Scan for the cell matching the given text and deliver its (X, Y) coordinate at center. 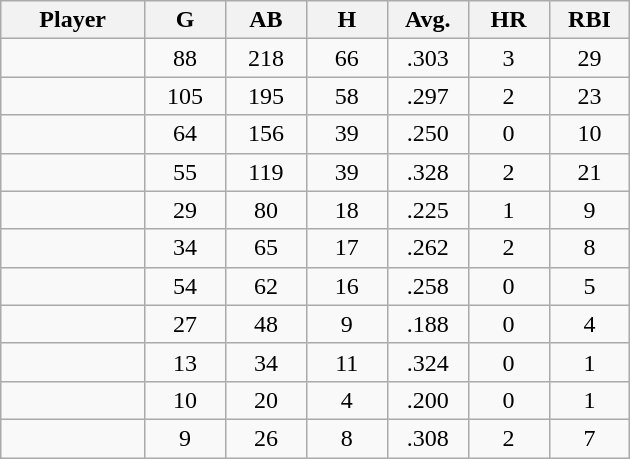
HR (508, 20)
20 (266, 400)
5 (590, 286)
Player (73, 20)
.250 (428, 134)
.188 (428, 324)
66 (346, 58)
119 (266, 172)
218 (266, 58)
.324 (428, 362)
3 (508, 58)
88 (186, 58)
.297 (428, 96)
65 (266, 248)
Avg. (428, 20)
48 (266, 324)
17 (346, 248)
16 (346, 286)
195 (266, 96)
.225 (428, 210)
27 (186, 324)
.308 (428, 438)
21 (590, 172)
55 (186, 172)
58 (346, 96)
23 (590, 96)
G (186, 20)
26 (266, 438)
7 (590, 438)
RBI (590, 20)
13 (186, 362)
156 (266, 134)
.258 (428, 286)
11 (346, 362)
.303 (428, 58)
18 (346, 210)
AB (266, 20)
64 (186, 134)
105 (186, 96)
H (346, 20)
.262 (428, 248)
.328 (428, 172)
.200 (428, 400)
80 (266, 210)
54 (186, 286)
62 (266, 286)
